Capture the cell that displays the provided text and extract its (X, Y) central coordinate. 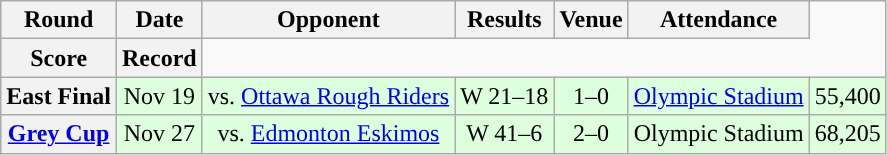
1–0 (591, 96)
vs. Ottawa Rough Riders (328, 96)
Grey Cup (59, 134)
55,400 (848, 96)
vs. Edmonton Eskimos (328, 134)
Attendance (718, 20)
W 21–18 (504, 96)
Record (160, 58)
East Final (59, 96)
Nov 19 (160, 96)
W 41–6 (504, 134)
Results (504, 20)
Round (59, 20)
Score (59, 58)
68,205 (848, 134)
Nov 27 (160, 134)
Venue (591, 20)
Date (160, 20)
Opponent (328, 20)
2–0 (591, 134)
